Scan for the cell matching the given text and deliver its [X, Y] coordinate at center. 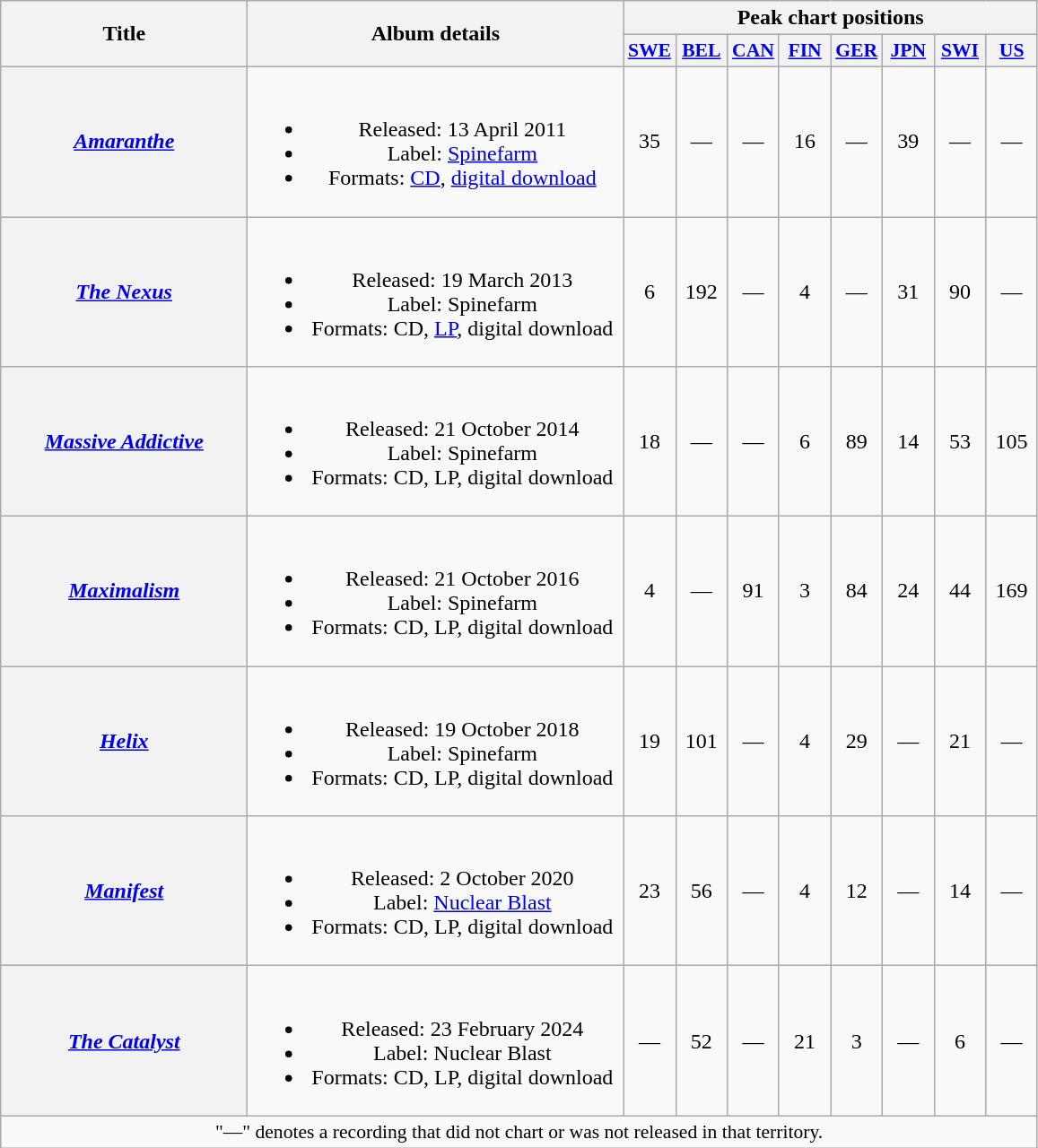
Released: 23 February 2024Label: Nuclear BlastFormats: CD, LP, digital download [436, 1040]
35 [650, 142]
89 [857, 441]
Released: 21 October 2016Label: SpinefarmFormats: CD, LP, digital download [436, 592]
24 [909, 592]
29 [857, 741]
Maximalism [124, 592]
84 [857, 592]
Released: 21 October 2014Label: SpinefarmFormats: CD, LP, digital download [436, 441]
Amaranthe [124, 142]
FIN [805, 51]
The Nexus [124, 292]
US [1012, 51]
SWI [960, 51]
90 [960, 292]
SWE [650, 51]
19 [650, 741]
BEL [702, 51]
Released: 2 October 2020Label: Nuclear BlastFormats: CD, LP, digital download [436, 891]
12 [857, 891]
JPN [909, 51]
52 [702, 1040]
23 [650, 891]
192 [702, 292]
"—" denotes a recording that did not chart or was not released in that territory. [519, 1132]
The Catalyst [124, 1040]
105 [1012, 441]
169 [1012, 592]
56 [702, 891]
101 [702, 741]
31 [909, 292]
Helix [124, 741]
53 [960, 441]
CAN [754, 51]
91 [754, 592]
18 [650, 441]
39 [909, 142]
Released: 13 April 2011Label: SpinefarmFormats: CD, digital download [436, 142]
Massive Addictive [124, 441]
Title [124, 34]
44 [960, 592]
Album details [436, 34]
Manifest [124, 891]
GER [857, 51]
16 [805, 142]
Released: 19 October 2018Label: SpinefarmFormats: CD, LP, digital download [436, 741]
Peak chart positions [831, 18]
Released: 19 March 2013Label: SpinefarmFormats: CD, LP, digital download [436, 292]
